For the text-containing cell, return its midpoint in [X, Y] coordinate format. 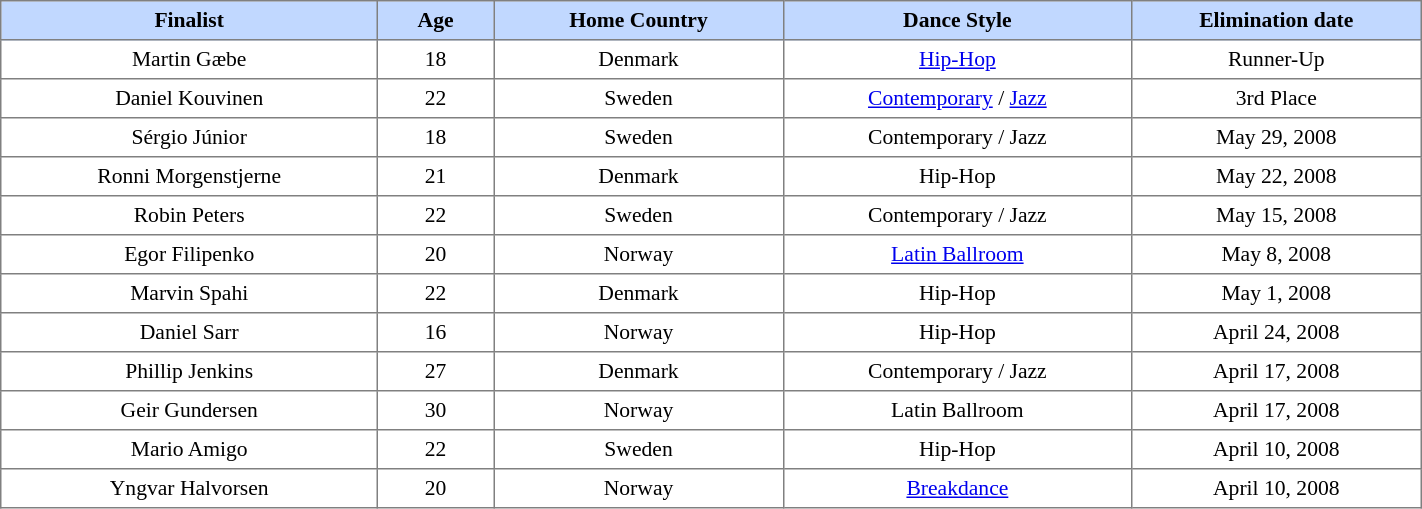
Finalist [190, 20]
Phillip Jenkins [190, 372]
16 [436, 332]
Ronni Morgenstjerne [190, 176]
Elimination date [1276, 20]
May 8, 2008 [1276, 254]
Yngvar Halvorsen [190, 488]
Egor Filipenko [190, 254]
May 22, 2008 [1276, 176]
Martin Gæbe [190, 60]
Geir Gundersen [190, 410]
Runner-Up [1276, 60]
Age [436, 20]
Mario Amigo [190, 450]
Dance Style [957, 20]
30 [436, 410]
Marvin Spahi [190, 294]
Breakdance [957, 488]
27 [436, 372]
May 29, 2008 [1276, 138]
Sérgio Júnior [190, 138]
May 1, 2008 [1276, 294]
3rd Place [1276, 98]
April 24, 2008 [1276, 332]
Robin Peters [190, 216]
May 15, 2008 [1276, 216]
Home Country [639, 20]
21 [436, 176]
Daniel Sarr [190, 332]
Daniel Kouvinen [190, 98]
